Determine the (X, Y) coordinate at the center of the cell enclosing the given text.  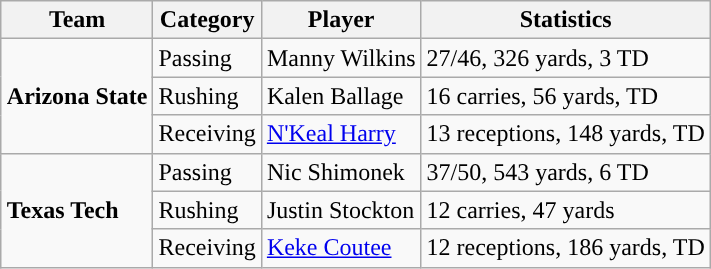
37/50, 543 yards, 6 TD (566, 172)
Statistics (566, 20)
12 receptions, 186 yards, TD (566, 248)
Category (207, 20)
Texas Tech (77, 210)
Nic Shimonek (341, 172)
Player (341, 20)
12 carries, 47 yards (566, 210)
16 carries, 56 yards, TD (566, 96)
Keke Coutee (341, 248)
Manny Wilkins (341, 58)
27/46, 326 yards, 3 TD (566, 58)
13 receptions, 148 yards, TD (566, 134)
N'Keal Harry (341, 134)
Arizona State (77, 96)
Justin Stockton (341, 210)
Team (77, 20)
Kalen Ballage (341, 96)
